From the cell containing the given text, extract its center point as [X, Y] coordinate. 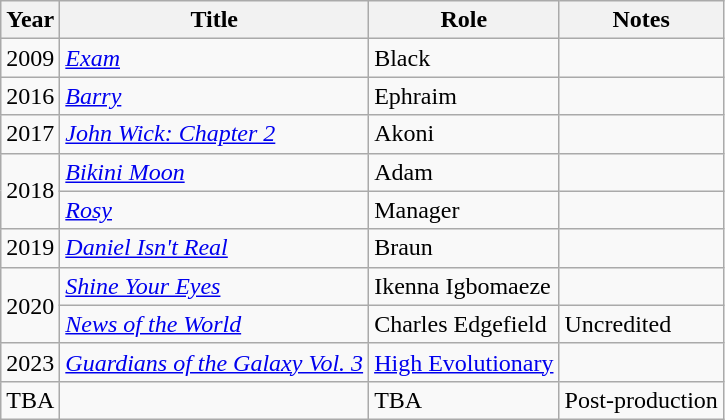
High Evolutionary [464, 362]
2017 [30, 134]
Exam [214, 58]
Guardians of the Galaxy Vol. 3 [214, 362]
Year [30, 20]
Notes [641, 20]
Bikini Moon [214, 172]
2018 [30, 191]
Ikenna Igbomaeze [464, 286]
Shine Your Eyes [214, 286]
Uncredited [641, 324]
Role [464, 20]
Manager [464, 210]
Post-production [641, 400]
Charles Edgefield [464, 324]
2009 [30, 58]
News of the World [214, 324]
2020 [30, 305]
Black [464, 58]
Title [214, 20]
Adam [464, 172]
2016 [30, 96]
2023 [30, 362]
John Wick: Chapter 2 [214, 134]
Rosy [214, 210]
2019 [30, 248]
Daniel Isn't Real [214, 248]
Braun [464, 248]
Ephraim [464, 96]
Akoni [464, 134]
Barry [214, 96]
